Pinpoint the cell where the given text exists, returning its [X, Y] midpoint coordinate. 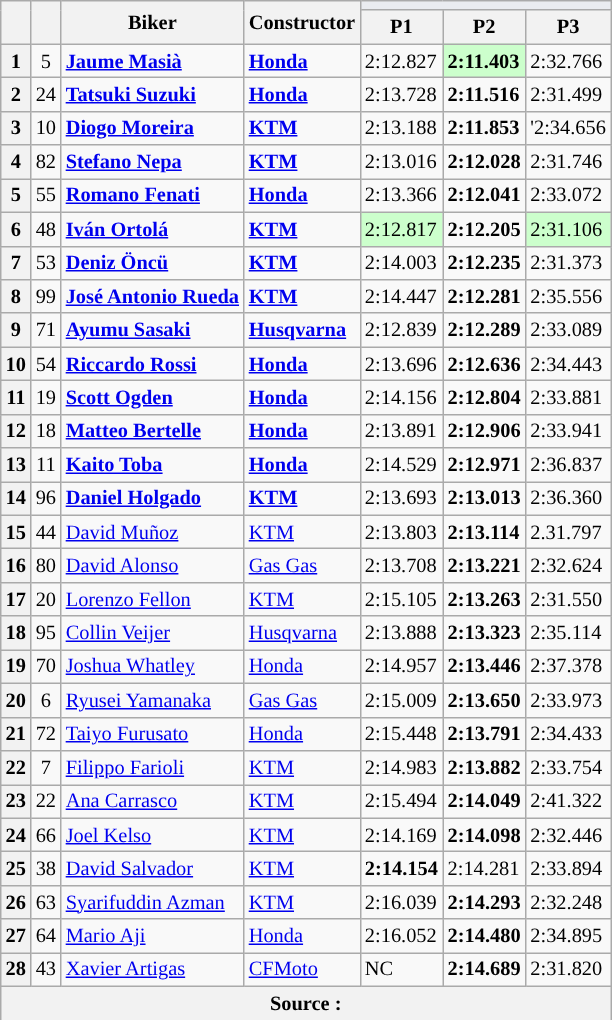
2:16.052 [402, 936]
2:14.049 [484, 801]
Romano Fenati [152, 195]
2:11.516 [484, 94]
16 [16, 565]
2:14.169 [402, 835]
2:31.820 [568, 969]
2:14.957 [402, 666]
2:13.708 [402, 565]
Ryusei Yamanaka [152, 700]
55 [46, 195]
2:13.803 [402, 532]
2:33.894 [568, 868]
21 [16, 734]
3 [16, 128]
38 [46, 868]
71 [46, 330]
Source : [306, 1003]
12 [16, 431]
2:13.696 [402, 364]
2:31.106 [568, 229]
2.31.797 [568, 532]
Constructor [302, 22]
2:34.443 [568, 364]
2:31.746 [568, 162]
CFMoto [302, 969]
2:35.556 [568, 296]
2:14.098 [484, 835]
2:12.636 [484, 364]
2:13.366 [402, 195]
2:35.114 [568, 633]
NC [402, 969]
2:12.817 [402, 229]
2:13.013 [484, 498]
Mario Aji [152, 936]
2:33.754 [568, 767]
2:12.804 [484, 397]
Diogo Moreira [152, 128]
2:41.322 [568, 801]
2:37.378 [568, 666]
Lorenzo Fellon [152, 599]
Riccardo Rossi [152, 364]
23 [16, 801]
2:12.041 [484, 195]
9 [16, 330]
Syarifuddin Azman [152, 902]
2:13.446 [484, 666]
2:14.529 [402, 465]
1 [16, 61]
80 [46, 565]
2:13.888 [402, 633]
4 [16, 162]
2:15.494 [402, 801]
2:36.360 [568, 498]
Kaito Toba [152, 465]
Collin Veijer [152, 633]
2:13.891 [402, 431]
27 [16, 936]
2:12.971 [484, 465]
2:31.550 [568, 599]
2:14.447 [402, 296]
53 [46, 263]
2:13.650 [484, 700]
26 [16, 902]
2:12.906 [484, 431]
Tatsuki Suzuki [152, 94]
2:13.221 [484, 565]
José Antonio Rueda [152, 296]
Iván Ortolá [152, 229]
Taiyo Furusato [152, 734]
2:15.105 [402, 599]
2:13.728 [402, 94]
2:12.281 [484, 296]
'2:34.656 [568, 128]
2:13.791 [484, 734]
2:12.205 [484, 229]
2:32.446 [568, 835]
2:14.003 [402, 263]
2:12.839 [402, 330]
2:13.882 [484, 767]
2:13.188 [402, 128]
2:13.693 [402, 498]
2:13.016 [402, 162]
48 [46, 229]
2:34.433 [568, 734]
2:12.235 [484, 263]
14 [16, 498]
David Salvador [152, 868]
70 [46, 666]
2:33.881 [568, 397]
2:11.403 [484, 61]
P3 [568, 27]
66 [46, 835]
82 [46, 162]
2:12.289 [484, 330]
2:33.089 [568, 330]
2:33.072 [568, 195]
2:31.499 [568, 94]
2:13.114 [484, 532]
44 [46, 532]
64 [46, 936]
8 [16, 296]
2:14.689 [484, 969]
Ayumu Sasaki [152, 330]
96 [46, 498]
99 [46, 296]
Daniel Holgado [152, 498]
13 [16, 465]
54 [46, 364]
Biker [152, 22]
2:33.941 [568, 431]
63 [46, 902]
David Muñoz [152, 532]
Stefano Nepa [152, 162]
2:15.448 [402, 734]
Joel Kelso [152, 835]
2 [16, 94]
David Alonso [152, 565]
2:16.039 [402, 902]
2:14.983 [402, 767]
Jaume Masià [152, 61]
2:32.624 [568, 565]
2:32.248 [568, 902]
2:12.827 [402, 61]
2:14.293 [484, 902]
2:14.281 [484, 868]
2:32.766 [568, 61]
2:13.323 [484, 633]
15 [16, 532]
28 [16, 969]
72 [46, 734]
95 [46, 633]
2:14.156 [402, 397]
Deniz Öncü [152, 263]
2:15.009 [402, 700]
2:13.263 [484, 599]
2:36.837 [568, 465]
2:14.154 [402, 868]
25 [16, 868]
17 [16, 599]
P1 [402, 27]
Xavier Artigas [152, 969]
Joshua Whatley [152, 666]
2:34.895 [568, 936]
2:11.853 [484, 128]
43 [46, 969]
2:12.028 [484, 162]
Matteo Bertelle [152, 431]
2:33.973 [568, 700]
Scott Ogden [152, 397]
2:31.373 [568, 263]
P2 [484, 27]
2:14.480 [484, 936]
Ana Carrasco [152, 801]
Filippo Farioli [152, 767]
